Determine the [x, y] coordinate at the center of the cell enclosing the given text.  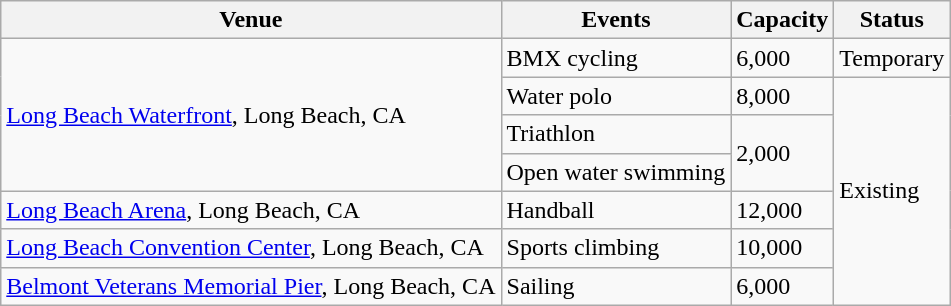
Long Beach Convention Center, Long Beach, CA [251, 248]
Events [616, 20]
Handball [616, 210]
BMX cycling [616, 58]
12,000 [782, 210]
Triathlon [616, 134]
Capacity [782, 20]
2,000 [782, 153]
Long Beach Waterfront, Long Beach, CA [251, 115]
Existing [892, 191]
8,000 [782, 96]
Sailing [616, 286]
Temporary [892, 58]
Belmont Veterans Memorial Pier, Long Beach, CA [251, 286]
Status [892, 20]
Water polo [616, 96]
10,000 [782, 248]
Venue [251, 20]
Sports climbing [616, 248]
Open water swimming [616, 172]
Long Beach Arena, Long Beach, CA [251, 210]
